Provide the (x, y) coordinate of the cell's center where the given text is located.  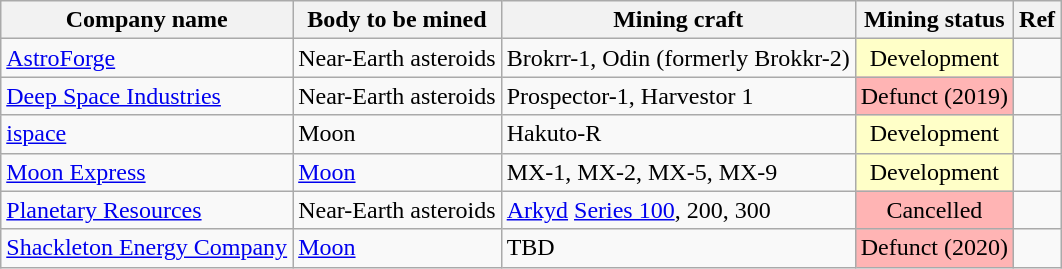
Body to be mined (397, 20)
Company name (147, 20)
Mining status (934, 20)
Deep Space Industries (147, 96)
Arkyd Series 100, 200, 300 (678, 210)
Shackleton Energy Company (147, 248)
Moon Express (147, 172)
Brokrr-1, Odin (formerly Brokkr-2) (678, 58)
Defunct (2020) (934, 248)
AstroForge (147, 58)
ispace (147, 134)
Prospector-1, Harvestor 1 (678, 96)
MX-1, MX-2, MX-5, MX-9 (678, 172)
Planetary Resources (147, 210)
Mining craft (678, 20)
Ref (1038, 20)
TBD (678, 248)
Hakuto-R (678, 134)
Cancelled (934, 210)
Defunct (2019) (934, 96)
